Identify which cell holds the provided text, then report its (x, y) central coordinate. 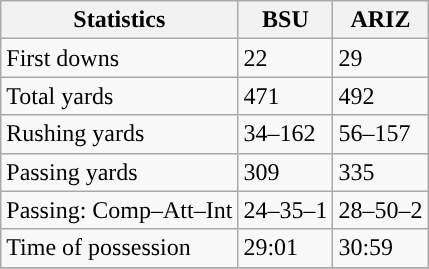
First downs (120, 58)
Statistics (120, 20)
492 (380, 96)
ARIZ (380, 20)
30:59 (380, 248)
Total yards (120, 96)
BSU (286, 20)
335 (380, 172)
24–35–1 (286, 210)
56–157 (380, 134)
309 (286, 172)
29 (380, 58)
29:01 (286, 248)
Rushing yards (120, 134)
Passing: Comp–Att–Int (120, 210)
22 (286, 58)
471 (286, 96)
Time of possession (120, 248)
34–162 (286, 134)
28–50–2 (380, 210)
Passing yards (120, 172)
